Find where the given text appears and provide that cell's center as [X, Y] coordinate. 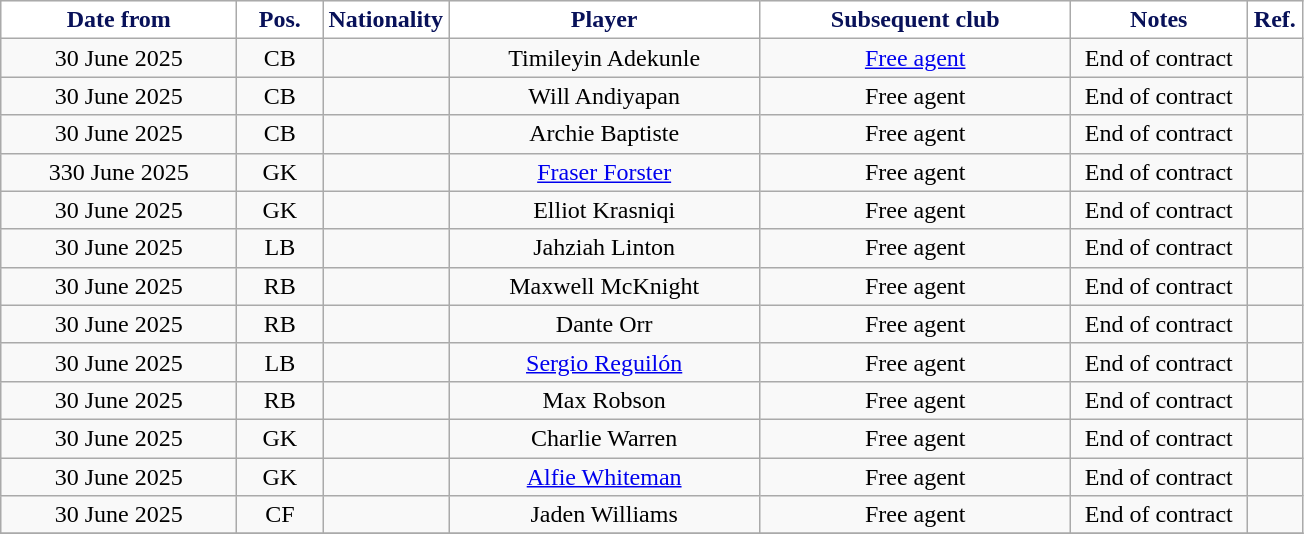
Dante Orr [604, 324]
Jaden Williams [604, 515]
Max Robson [604, 400]
Maxwell McKnight [604, 286]
Elliot Krasniqi [604, 210]
Ref. [1275, 20]
330 June 2025 [119, 172]
Notes [1159, 20]
Pos. [280, 20]
Fraser Forster [604, 172]
Subsequent club [916, 20]
Timileyin Adekunle [604, 58]
Charlie Warren [604, 438]
Alfie Whiteman [604, 477]
Sergio Reguilón [604, 362]
Will Andiyapan [604, 96]
CF [280, 515]
Nationality [386, 20]
Date from [119, 20]
Player [604, 20]
Jahziah Linton [604, 248]
Archie Baptiste [604, 134]
